Return the (x, y) coordinate for the center point of the cell that contains the specified text.  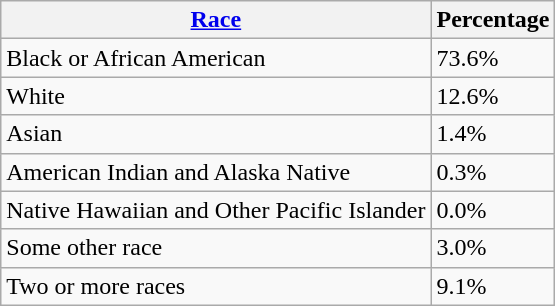
Asian (216, 134)
0.3% (493, 172)
Two or more races (216, 286)
White (216, 96)
Native Hawaiian and Other Pacific Islander (216, 210)
0.0% (493, 210)
Black or African American (216, 58)
9.1% (493, 286)
Percentage (493, 20)
Race (216, 20)
Some other race (216, 248)
American Indian and Alaska Native (216, 172)
1.4% (493, 134)
73.6% (493, 58)
12.6% (493, 96)
3.0% (493, 248)
